From the cell containing the given text, extract its center point as [X, Y] coordinate. 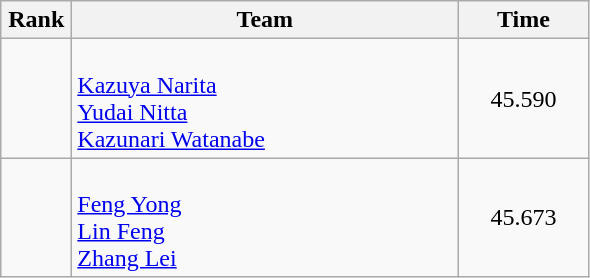
Time [524, 20]
Kazuya NaritaYudai NittaKazunari Watanabe [265, 98]
Rank [36, 20]
45.673 [524, 218]
45.590 [524, 98]
Team [265, 20]
Feng YongLin FengZhang Lei [265, 218]
